Capture the cell that displays the provided text and extract its (X, Y) central coordinate. 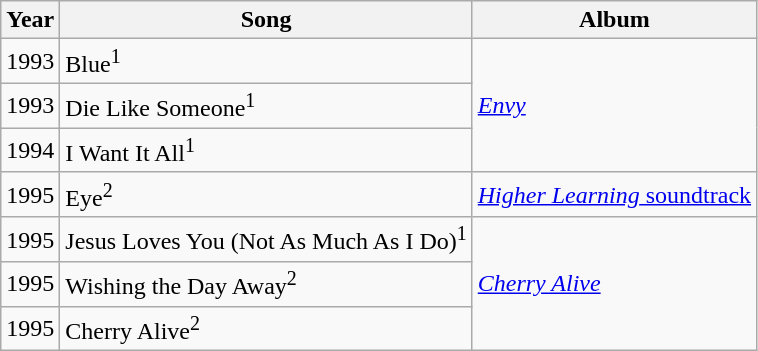
Wishing the Day Away2 (266, 284)
Eye2 (266, 194)
I Want It All1 (266, 150)
Jesus Loves You (Not As Much As I Do)1 (266, 240)
Year (30, 20)
Cherry Alive (614, 284)
Blue1 (266, 62)
Higher Learning soundtrack (614, 194)
Cherry Alive2 (266, 328)
Die Like Someone1 (266, 106)
Envy (614, 106)
Song (266, 20)
Album (614, 20)
1994 (30, 150)
